Capture the cell that displays the provided text and extract its [x, y] central coordinate. 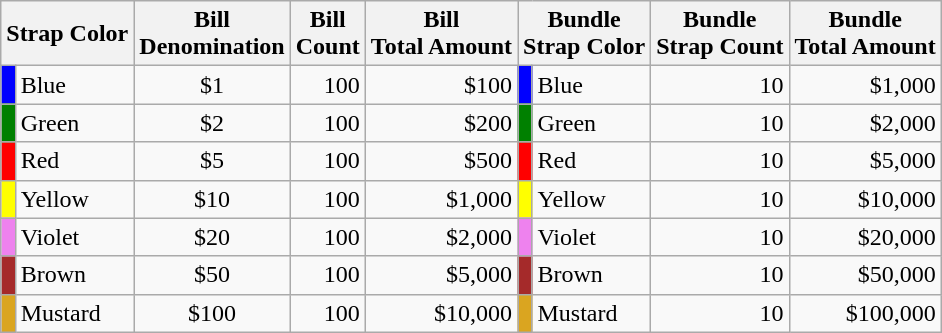
$5 [212, 161]
BundleTotal Amount [865, 34]
$20,000 [865, 237]
$500 [441, 161]
$2 [212, 123]
BillDenomination [212, 34]
$10 [212, 199]
BundleStrap Color [584, 34]
$20 [212, 237]
BillTotal Amount [441, 34]
$1 [212, 85]
$50 [212, 275]
BillCount [328, 34]
$50,000 [865, 275]
$100,000 [865, 313]
Strap Color [68, 34]
$200 [441, 123]
BundleStrap Count [720, 34]
